Find where the given text appears and provide that cell's center as (X, Y) coordinate. 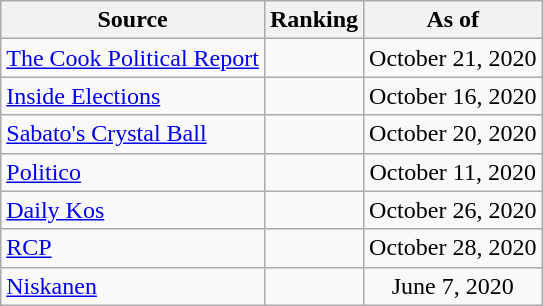
Niskanen (133, 286)
October 16, 2020 (453, 96)
June 7, 2020 (453, 286)
Ranking (314, 20)
Daily Kos (133, 210)
As of (453, 20)
October 28, 2020 (453, 248)
The Cook Political Report (133, 58)
Politico (133, 172)
RCP (133, 248)
October 11, 2020 (453, 172)
Sabato's Crystal Ball (133, 134)
Inside Elections (133, 96)
Source (133, 20)
October 20, 2020 (453, 134)
October 21, 2020 (453, 58)
October 26, 2020 (453, 210)
